Output the (X, Y) coordinate of the center of the cell containing the given text.  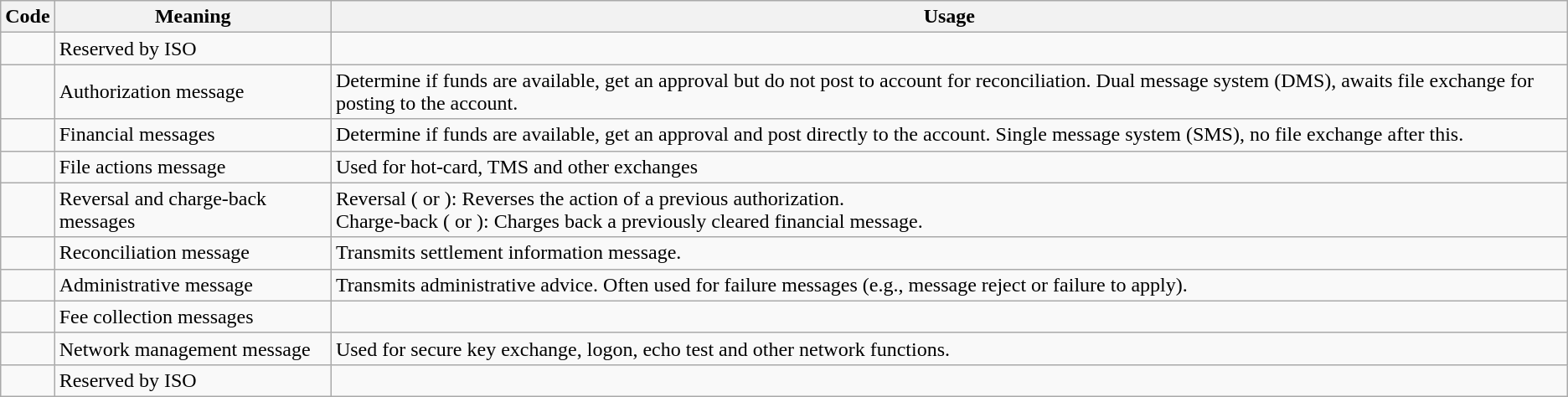
Fee collection messages (193, 317)
Meaning (193, 17)
Authorization message (193, 92)
Financial messages (193, 135)
Code (28, 17)
Administrative message (193, 285)
Network management message (193, 348)
Transmits settlement information message. (949, 253)
Usage (949, 17)
Transmits administrative advice. Often used for failure messages (e.g., message reject or failure to apply). (949, 285)
Reconciliation message (193, 253)
Reversal and charge-back messages (193, 209)
Determine if funds are available, get an approval and post directly to the account. Single message system (SMS), no file exchange after this. (949, 135)
Used for hot-card, TMS and other exchanges (949, 167)
File actions message (193, 167)
Reversal ( or ): Reverses the action of a previous authorization.Charge-back ( or ): Charges back a previously cleared financial message. (949, 209)
Used for secure key exchange, logon, echo test and other network functions. (949, 348)
